For the text-containing cell, return its midpoint in [X, Y] coordinate format. 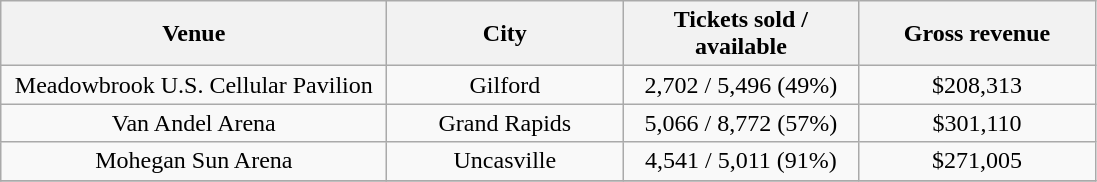
Van Andel Arena [194, 123]
City [505, 34]
Venue [194, 34]
Gilford [505, 85]
$208,313 [977, 85]
Mohegan Sun Arena [194, 161]
Meadowbrook U.S. Cellular Pavilion [194, 85]
Uncasville [505, 161]
5,066 / 8,772 (57%) [741, 123]
2,702 / 5,496 (49%) [741, 85]
4,541 / 5,011 (91%) [741, 161]
Grand Rapids [505, 123]
Tickets sold / available [741, 34]
$271,005 [977, 161]
Gross revenue [977, 34]
$301,110 [977, 123]
